Return [x, y] of the center of cell containing provided text 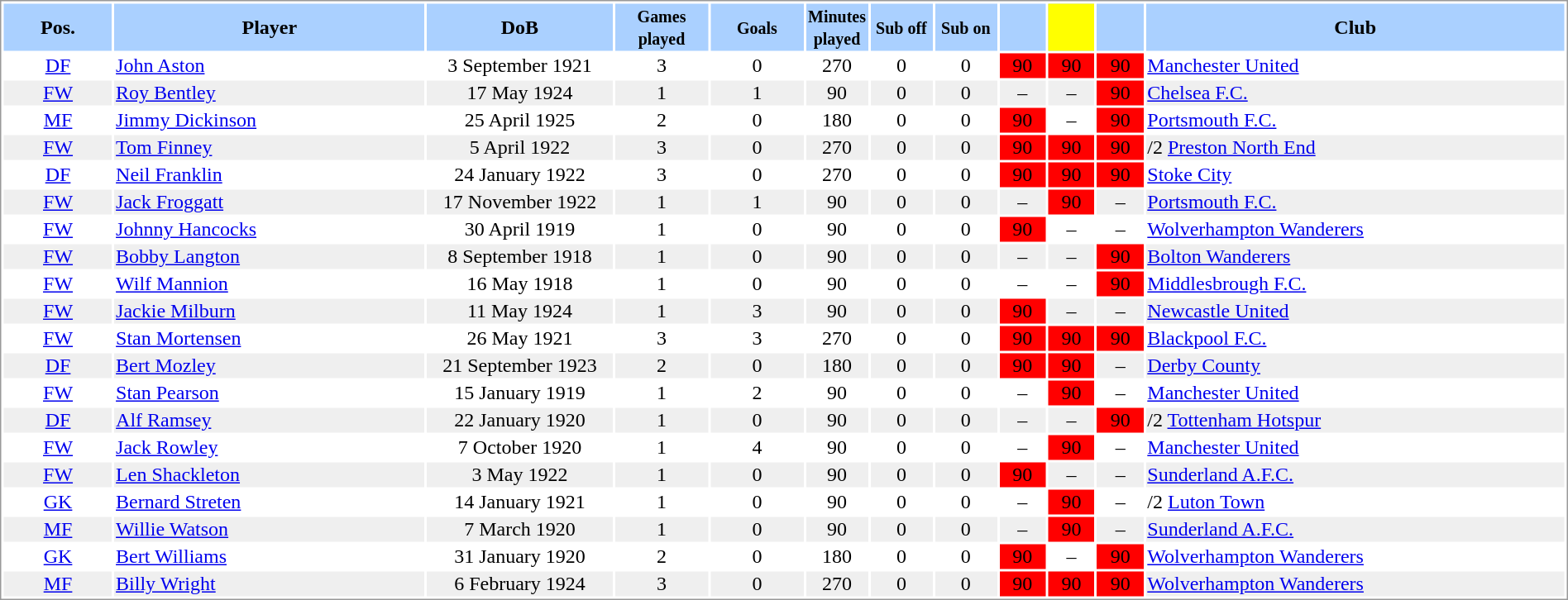
Alf Ramsey [270, 421]
3 May 1922 [519, 475]
30 April 1919 [519, 229]
Jimmy Dickinson [270, 120]
26 May 1921 [519, 338]
6 February 1924 [519, 584]
Wilf Mannion [270, 283]
25 April 1925 [519, 120]
/2 Preston North End [1355, 148]
Gamesplayed [662, 26]
/2 Tottenham Hotspur [1355, 421]
John Aston [270, 65]
Blackpool F.C. [1355, 338]
Middlesbrough F.C. [1355, 283]
7 March 1920 [519, 530]
Jack Froggatt [270, 202]
Stoke City [1355, 174]
Len Shackleton [270, 475]
24 January 1922 [519, 174]
Derby County [1355, 366]
Bert Williams [270, 556]
Sub on [966, 26]
Club [1355, 26]
15 January 1919 [519, 393]
DoB [519, 26]
16 May 1918 [519, 283]
Jack Rowley [270, 447]
Tom Finney [270, 148]
22 January 1920 [519, 421]
Stan Pearson [270, 393]
Bobby Langton [270, 257]
Johnny Hancocks [270, 229]
17 May 1924 [519, 93]
Newcastle United [1355, 312]
5 April 1922 [519, 148]
8 September 1918 [519, 257]
7 October 1920 [519, 447]
Roy Bentley [270, 93]
31 January 1920 [519, 556]
Minutesplayed [837, 26]
14 January 1921 [519, 502]
17 November 1922 [519, 202]
4 [757, 447]
/2 Luton Town [1355, 502]
Sub off [901, 26]
Willie Watson [270, 530]
21 September 1923 [519, 366]
Goals [757, 26]
Jackie Milburn [270, 312]
Bernard Streten [270, 502]
Player [270, 26]
Billy Wright [270, 584]
Neil Franklin [270, 174]
3 September 1921 [519, 65]
11 May 1924 [519, 312]
Bolton Wanderers [1355, 257]
Bert Mozley [270, 366]
Chelsea F.C. [1355, 93]
Stan Mortensen [270, 338]
Pos. [58, 26]
